Return (X, Y) of the center of cell containing provided text 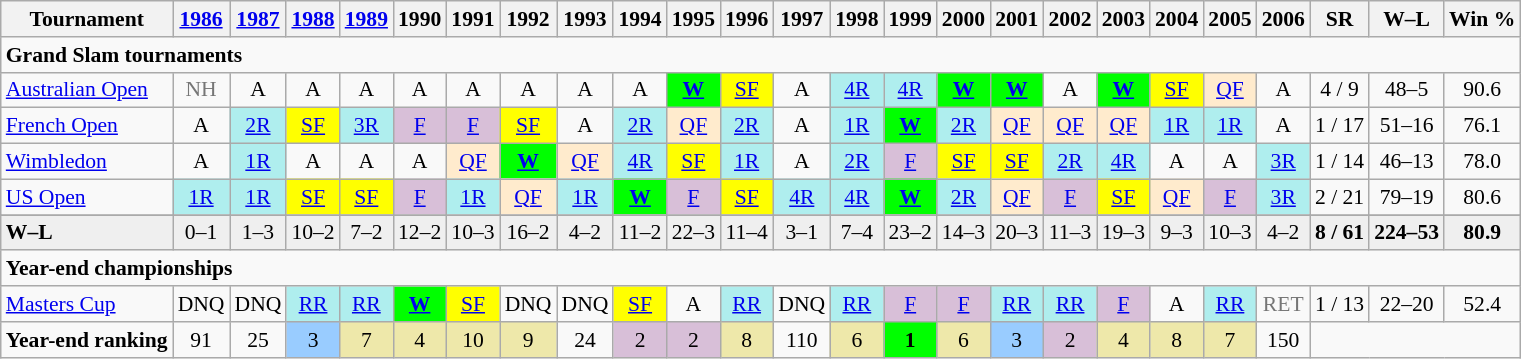
1 / 17 (1340, 126)
51–16 (1406, 126)
20–3 (1016, 233)
9–3 (1176, 233)
1987 (258, 19)
Masters Cup (87, 304)
1 (910, 340)
1 / 13 (1340, 304)
1 / 14 (1340, 162)
1998 (856, 19)
48–5 (1406, 90)
1986 (202, 19)
2003 (1124, 19)
4 / 9 (1340, 90)
RET (1284, 304)
2004 (1176, 19)
2001 (1016, 19)
3–1 (802, 233)
SR (1340, 19)
11–3 (1070, 233)
11–4 (746, 233)
79–19 (1406, 197)
8 / 61 (1340, 233)
22–20 (1406, 304)
Australian Open (87, 90)
224–53 (1406, 233)
16–2 (528, 233)
19–3 (1124, 233)
French Open (87, 126)
14–3 (964, 233)
1990 (420, 19)
46–13 (1406, 162)
US Open (87, 197)
1993 (584, 19)
0–1 (202, 233)
91 (202, 340)
1988 (312, 19)
1997 (802, 19)
110 (802, 340)
12–2 (420, 233)
Year-end ranking (87, 340)
78.0 (1482, 162)
1–3 (258, 233)
22–3 (694, 233)
1999 (910, 19)
Grand Slam tournaments (761, 55)
150 (1284, 340)
NH (202, 90)
80.6 (1482, 197)
2002 (1070, 19)
1989 (366, 19)
1995 (694, 19)
23–2 (910, 233)
1992 (528, 19)
24 (584, 340)
2005 (1230, 19)
25 (258, 340)
Year-end championships (761, 269)
7–2 (366, 233)
2 / 21 (1340, 197)
2006 (1284, 19)
Wimbledon (87, 162)
1996 (746, 19)
Win % (1482, 19)
10–2 (312, 233)
7–4 (856, 233)
52.4 (1482, 304)
Tournament (87, 19)
2000 (964, 19)
9 (528, 340)
10 (472, 340)
76.1 (1482, 126)
90.6 (1482, 90)
1991 (472, 19)
1994 (640, 19)
80.9 (1482, 233)
11–2 (640, 233)
